For the text-containing cell, return its midpoint in [X, Y] coordinate format. 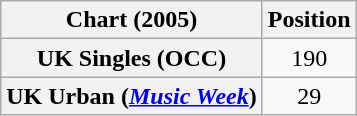
29 [309, 96]
Chart (2005) [132, 20]
UK Singles (OCC) [132, 58]
190 [309, 58]
UK Urban (Music Week) [132, 96]
Position [309, 20]
